Scan for the cell matching the given text and deliver its [X, Y] coordinate at center. 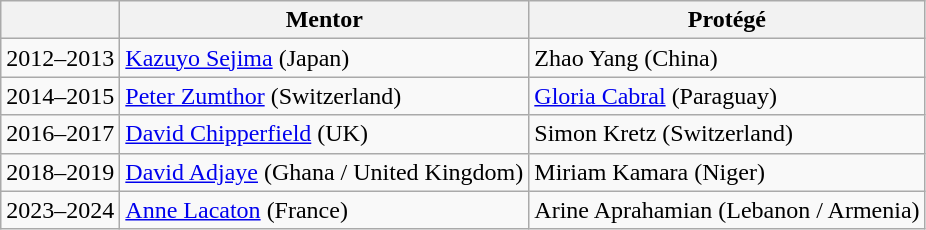
Gloria Cabral (Paraguay) [727, 96]
Kazuyo Sejima (Japan) [324, 58]
2016–2017 [60, 134]
Simon Kretz (Switzerland) [727, 134]
Zhao Yang (China) [727, 58]
Peter Zumthor (Switzerland) [324, 96]
David Adjaye (Ghana / United Kingdom) [324, 172]
2012–2013 [60, 58]
David Chipperfield (UK) [324, 134]
2018–2019 [60, 172]
Protégé [727, 20]
Arine Aprahamian (Lebanon / Armenia) [727, 210]
2014–2015 [60, 96]
Anne Lacaton (France) [324, 210]
Mentor [324, 20]
2023–2024 [60, 210]
Miriam Kamara (Niger) [727, 172]
